Extract the (x, y) coordinate from the center of the cell holding the provided text.  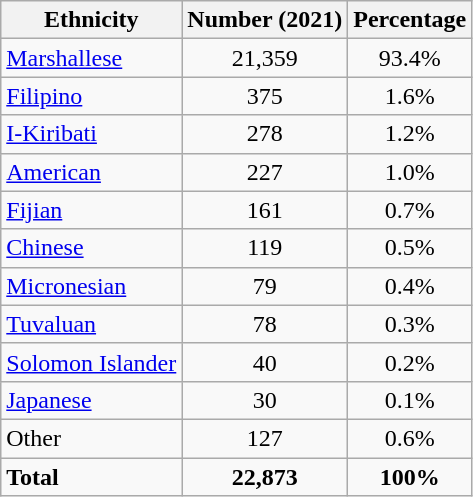
I-Kiribati (92, 134)
79 (265, 286)
1.0% (410, 172)
93.4% (410, 58)
Fijian (92, 210)
Micronesian (92, 286)
Percentage (410, 20)
0.7% (410, 210)
127 (265, 438)
Marshallese (92, 58)
0.1% (410, 400)
22,873 (265, 477)
Number (2021) (265, 20)
375 (265, 96)
40 (265, 362)
30 (265, 400)
78 (265, 324)
Solomon Islander (92, 362)
Tuvaluan (92, 324)
0.3% (410, 324)
0.6% (410, 438)
100% (410, 477)
0.5% (410, 248)
American (92, 172)
Ethnicity (92, 20)
278 (265, 134)
Filipino (92, 96)
1.6% (410, 96)
0.4% (410, 286)
Total (92, 477)
Chinese (92, 248)
161 (265, 210)
1.2% (410, 134)
0.2% (410, 362)
21,359 (265, 58)
Other (92, 438)
Japanese (92, 400)
119 (265, 248)
227 (265, 172)
